Determine the (X, Y) coordinate at the center of the cell enclosing the given text.  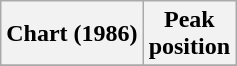
Chart (1986) (72, 34)
Peakposition (189, 34)
